Extract the (x, y) coordinate from the center of the cell holding the provided text.  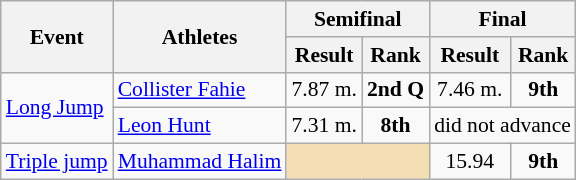
Leon Hunt (200, 126)
2nd Q (396, 90)
Semifinal (358, 19)
Muhammad Halim (200, 162)
8th (396, 126)
7.87 m. (324, 90)
did not advance (502, 126)
Event (57, 36)
7.31 m. (324, 126)
7.46 m. (470, 90)
15.94 (470, 162)
Athletes (200, 36)
Final (502, 19)
Collister Fahie (200, 90)
Long Jump (57, 108)
Triple jump (57, 162)
